Provide the [X, Y] coordinate of the cell's center where the given text is located.  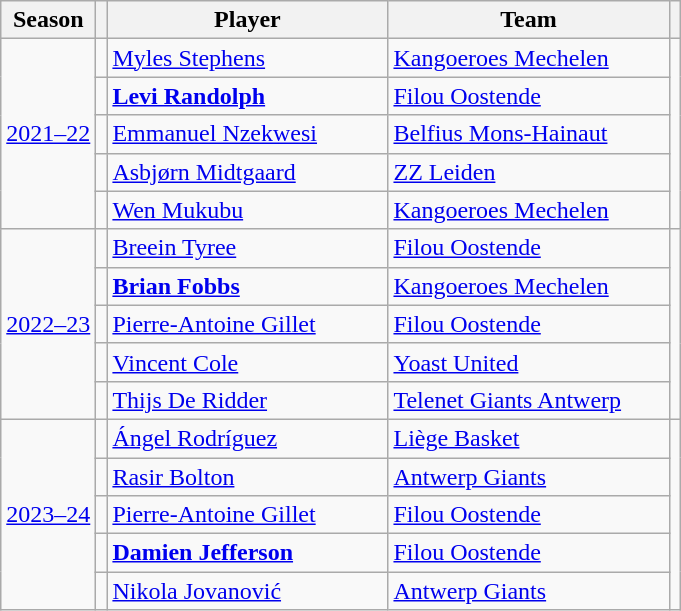
Damien Jefferson [248, 553]
Yoast United [528, 362]
ZZ Leiden [528, 172]
Telenet Giants Antwerp [528, 400]
Rasir Bolton [248, 477]
Brian Fobbs [248, 286]
Ángel Rodríguez [248, 438]
Thijs De Ridder [248, 400]
Levi Randolph [248, 96]
Breein Tyree [248, 248]
Vincent Cole [248, 362]
Season [48, 20]
Liège Basket [528, 438]
Player [248, 20]
Wen Mukubu [248, 210]
Myles Stephens [248, 58]
2023–24 [48, 514]
2021–22 [48, 134]
2022–23 [48, 324]
Team [528, 20]
Asbjørn Midtgaard [248, 172]
Nikola Jovanović [248, 591]
Belfius Mons-Hainaut [528, 134]
Emmanuel Nzekwesi [248, 134]
